Identify which cell holds the provided text, then report its [x, y] central coordinate. 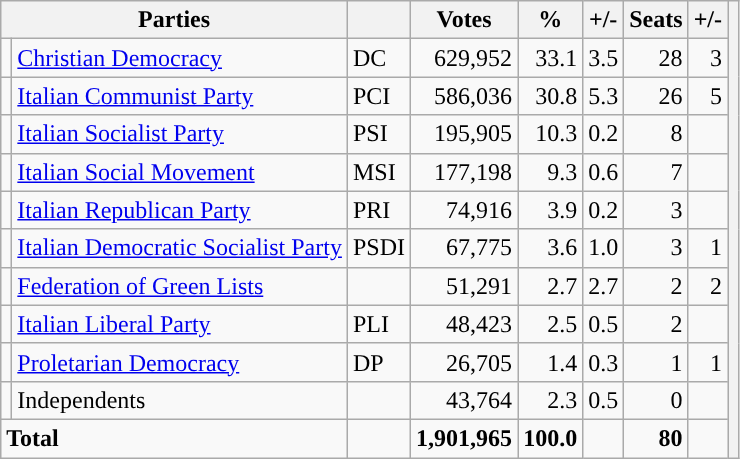
2.5 [550, 324]
Italian Democratic Socialist Party [180, 248]
80 [656, 438]
33.1 [550, 58]
Italian Communist Party [180, 96]
Proletarian Democracy [180, 362]
DC [378, 58]
43,764 [464, 400]
Italian Republican Party [180, 210]
Parties [174, 20]
3.5 [604, 58]
3.9 [550, 210]
PLI [378, 324]
Independents [180, 400]
30.8 [550, 96]
1.4 [550, 362]
67,775 [464, 248]
PCI [378, 96]
28 [656, 58]
0 [656, 400]
5.3 [604, 96]
0.6 [604, 172]
48,423 [464, 324]
Italian Social Movement [180, 172]
177,198 [464, 172]
586,036 [464, 96]
5 [708, 96]
629,952 [464, 58]
Votes [464, 20]
2.3 [550, 400]
195,905 [464, 134]
3.6 [550, 248]
7 [656, 172]
Italian Socialist Party [180, 134]
26 [656, 96]
Federation of Green Lists [180, 286]
1,901,965 [464, 438]
PSDI [378, 248]
74,916 [464, 210]
0.3 [604, 362]
PRI [378, 210]
DP [378, 362]
MSI [378, 172]
51,291 [464, 286]
PSI [378, 134]
Seats [656, 20]
Italian Liberal Party [180, 324]
26,705 [464, 362]
Total [174, 438]
Christian Democracy [180, 58]
1.0 [604, 248]
8 [656, 134]
10.3 [550, 134]
9.3 [550, 172]
% [550, 20]
100.0 [550, 438]
